Provide the (x, y) coordinate of the cell's center where the given text is located.  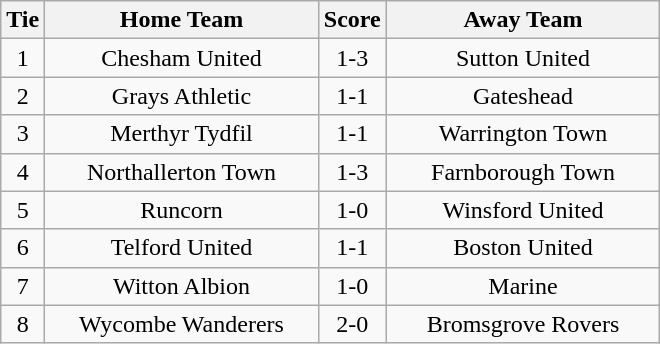
Winsford United (523, 210)
Warrington Town (523, 134)
3 (23, 134)
8 (23, 324)
6 (23, 248)
Score (352, 20)
Bromsgrove Rovers (523, 324)
5 (23, 210)
Farnborough Town (523, 172)
Away Team (523, 20)
2-0 (352, 324)
Gateshead (523, 96)
2 (23, 96)
Home Team (182, 20)
4 (23, 172)
Northallerton Town (182, 172)
Merthyr Tydfil (182, 134)
Sutton United (523, 58)
Chesham United (182, 58)
Marine (523, 286)
Grays Athletic (182, 96)
Runcorn (182, 210)
Telford United (182, 248)
Witton Albion (182, 286)
Wycombe Wanderers (182, 324)
7 (23, 286)
Boston United (523, 248)
1 (23, 58)
Tie (23, 20)
